Locate the cell with the specified text and output its (X, Y) center coordinate. 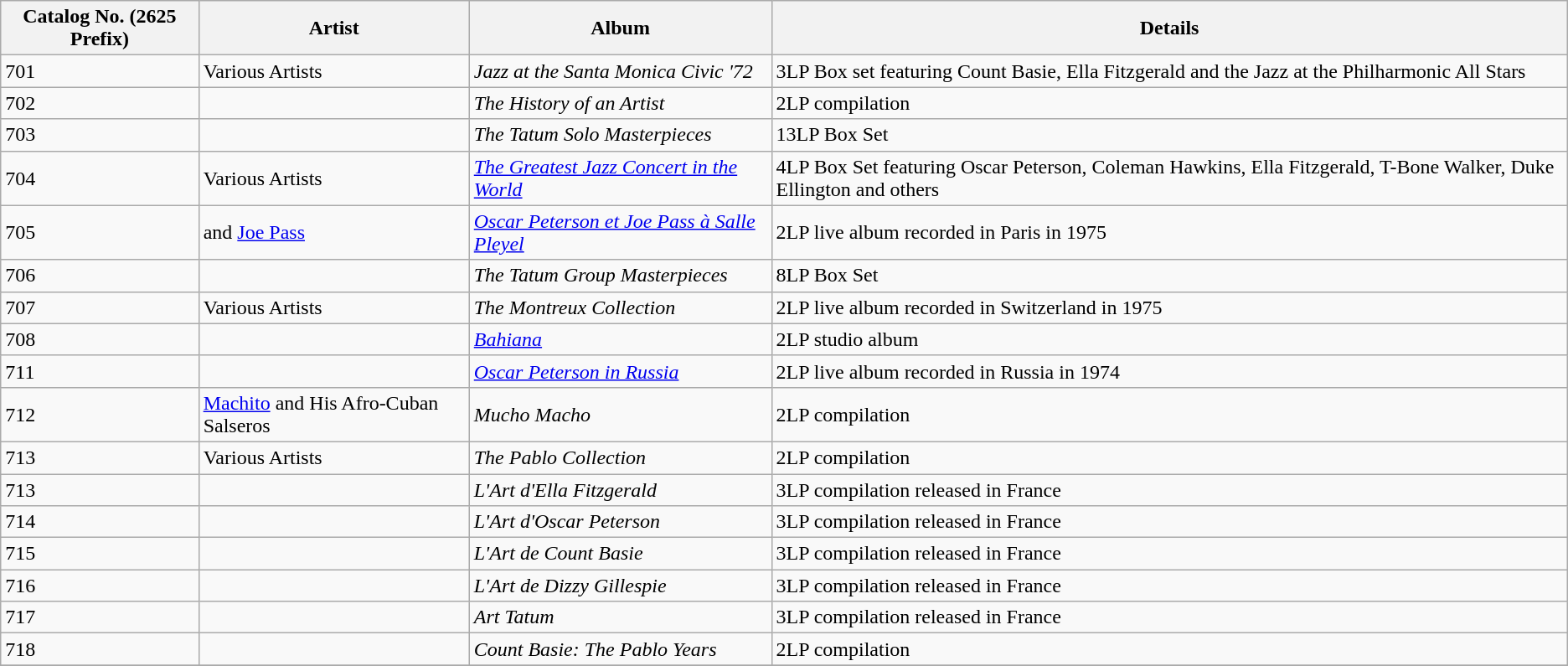
716 (100, 586)
4LP Box Set featuring Oscar Peterson, Coleman Hawkins, Ella Fitzgerald, T-Bone Walker, Duke Ellington and others (1169, 178)
Artist (333, 28)
Mucho Macho (620, 414)
2LP live album recorded in Paris in 1975 (1169, 233)
The Greatest Jazz Concert in the World (620, 178)
2LP live album recorded in Switzerland in 1975 (1169, 307)
717 (100, 617)
718 (100, 649)
712 (100, 414)
702 (100, 103)
Details (1169, 28)
The Tatum Solo Masterpieces (620, 135)
2LP studio album (1169, 339)
Bahiana (620, 339)
Album (620, 28)
Machito and His Afro-Cuban Salseros (333, 414)
707 (100, 307)
The History of an Artist (620, 103)
703 (100, 135)
2LP live album recorded in Russia in 1974 (1169, 371)
Catalog No. (2625 Prefix) (100, 28)
714 (100, 522)
711 (100, 371)
L'Art d'Oscar Peterson (620, 522)
The Tatum Group Masterpieces (620, 276)
8LP Box Set (1169, 276)
The Montreux Collection (620, 307)
and Joe Pass (333, 233)
The Pablo Collection (620, 457)
704 (100, 178)
L'Art d'Ella Fitzgerald (620, 490)
L'Art de Dizzy Gillespie (620, 586)
Oscar Peterson et Joe Pass à Salle Pleyel (620, 233)
3LP Box set featuring Count Basie, Ella Fitzgerald and the Jazz at the Philharmonic All Stars (1169, 71)
L'Art de Count Basie (620, 554)
706 (100, 276)
Art Tatum (620, 617)
708 (100, 339)
13LP Box Set (1169, 135)
Count Basie: The Pablo Years (620, 649)
Jazz at the Santa Monica Civic '72 (620, 71)
Oscar Peterson in Russia (620, 371)
705 (100, 233)
701 (100, 71)
715 (100, 554)
